Locate the cell with the specified text and output its (x, y) center coordinate. 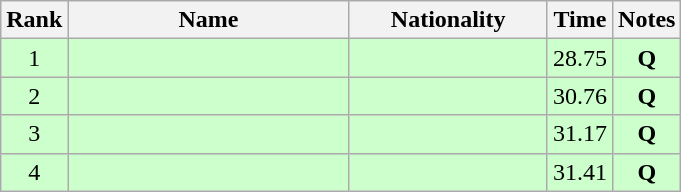
28.75 (580, 58)
Time (580, 20)
30.76 (580, 96)
31.17 (580, 134)
4 (34, 172)
Nationality (448, 20)
1 (34, 58)
Notes (647, 20)
3 (34, 134)
Name (208, 20)
2 (34, 96)
Rank (34, 20)
31.41 (580, 172)
